Output the (X, Y) coordinate of the center of the cell containing the given text.  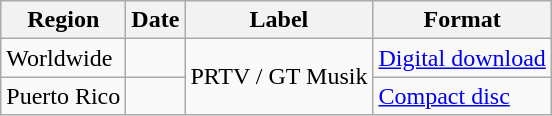
PRTV / GT Musik (279, 77)
Label (279, 20)
Compact disc (462, 96)
Digital download (462, 58)
Worldwide (64, 58)
Region (64, 20)
Date (156, 20)
Puerto Rico (64, 96)
Format (462, 20)
